For the text-containing cell, return its midpoint in [X, Y] coordinate format. 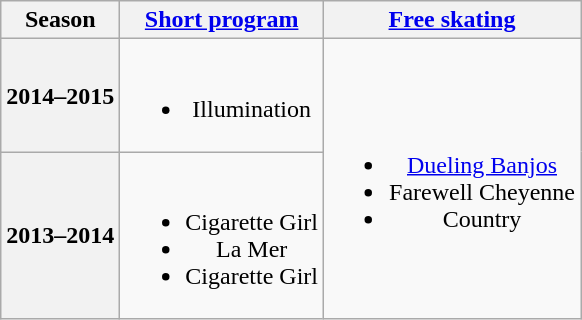
Illumination [222, 96]
Free skating [452, 20]
Season [60, 20]
2013–2014 [60, 236]
Dueling BanjosFarewell Cheyenne Country [452, 179]
2014–2015 [60, 96]
Cigarette Girl La Mer Cigarette Girl [222, 236]
Short program [222, 20]
